From the cell containing the given text, extract its center point as (X, Y) coordinate. 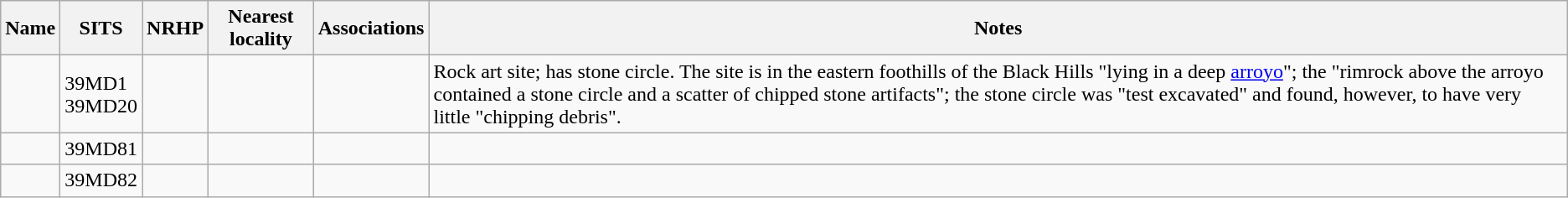
Name (30, 29)
NRHP (176, 29)
39MD81 (101, 148)
Nearest locality (261, 29)
Notes (998, 29)
Associations (371, 29)
39MD82 (101, 180)
39MD139MD20 (101, 94)
SITS (101, 29)
